Return the (X, Y) coordinate for the center point of the cell that contains the specified text.  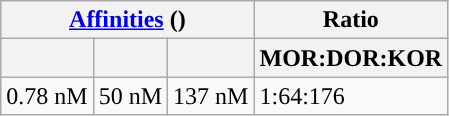
Affinities () (128, 20)
1:64:176 (351, 96)
50 nM (130, 96)
MOR:DOR:KOR (351, 58)
0.78 nM (47, 96)
Ratio (351, 20)
137 nM (211, 96)
